Locate the cell with the specified text and output its [X, Y] center coordinate. 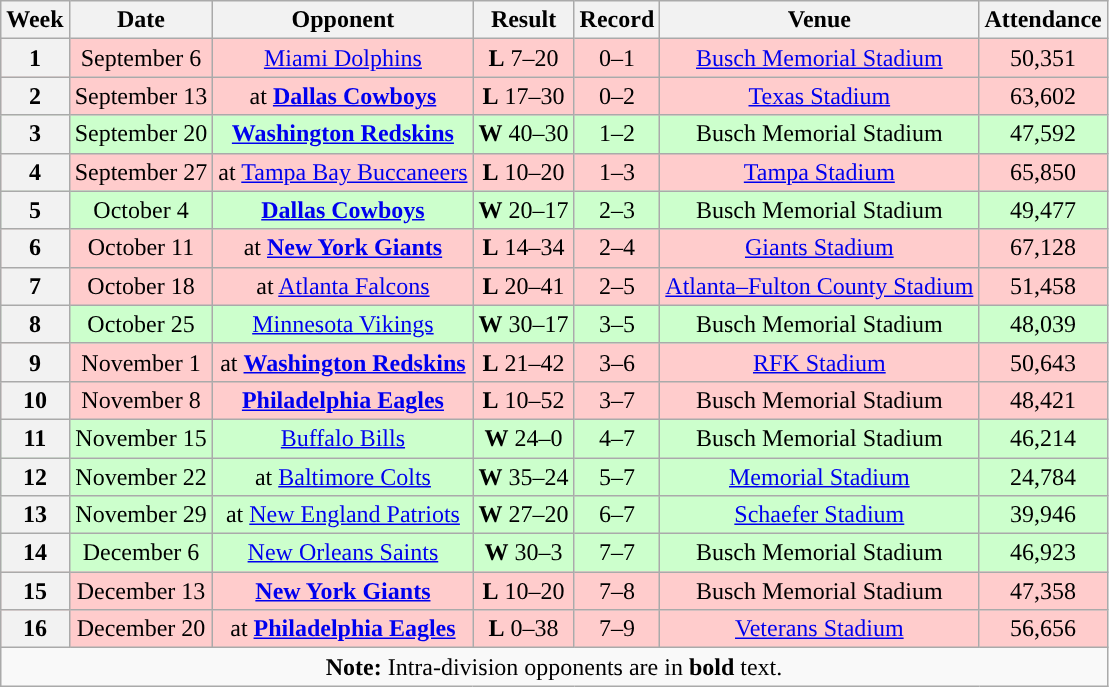
Attendance [1043, 20]
W 27–20 [524, 515]
51,458 [1043, 286]
W 20–17 [524, 210]
Venue [820, 20]
6–7 [617, 515]
L 17–30 [524, 96]
46,923 [1043, 553]
Note: Intra-division opponents are in bold text. [554, 667]
at Washington Redskins [343, 362]
at Tampa Bay Buccaneers [343, 172]
50,351 [1043, 58]
at Philadelphia Eagles [343, 629]
L 20–41 [524, 286]
Schaefer Stadium [820, 515]
Date [141, 20]
Memorial Stadium [820, 477]
at Atlanta Falcons [343, 286]
Texas Stadium [820, 96]
12 [35, 477]
7 [35, 286]
November 29 [141, 515]
48,039 [1043, 324]
November 15 [141, 438]
4 [35, 172]
at Dallas Cowboys [343, 96]
3–5 [617, 324]
Philadelphia Eagles [343, 400]
Veterans Stadium [820, 629]
September 20 [141, 134]
13 [35, 515]
RFK Stadium [820, 362]
3 [35, 134]
67,128 [1043, 248]
2–3 [617, 210]
3–6 [617, 362]
November 8 [141, 400]
47,358 [1043, 591]
L 10–52 [524, 400]
Record [617, 20]
Giants Stadium [820, 248]
Week [35, 20]
W 30–3 [524, 553]
September 6 [141, 58]
Result [524, 20]
2 [35, 96]
0–1 [617, 58]
Atlanta–Fulton County Stadium [820, 286]
15 [35, 591]
5–7 [617, 477]
49,477 [1043, 210]
October 4 [141, 210]
Dallas Cowboys [343, 210]
56,656 [1043, 629]
8 [35, 324]
Opponent [343, 20]
October 25 [141, 324]
0–2 [617, 96]
7–7 [617, 553]
October 18 [141, 286]
New Orleans Saints [343, 553]
16 [35, 629]
Minnesota Vikings [343, 324]
3–7 [617, 400]
2–5 [617, 286]
65,850 [1043, 172]
New York Giants [343, 591]
1–2 [617, 134]
October 11 [141, 248]
5 [35, 210]
7–8 [617, 591]
W 40–30 [524, 134]
December 13 [141, 591]
September 27 [141, 172]
W 30–17 [524, 324]
September 13 [141, 96]
L 14–34 [524, 248]
December 20 [141, 629]
November 1 [141, 362]
L 0–38 [524, 629]
1 [35, 58]
Washington Redskins [343, 134]
at Baltimore Colts [343, 477]
L 7–20 [524, 58]
46,214 [1043, 438]
December 6 [141, 553]
6 [35, 248]
November 22 [141, 477]
63,602 [1043, 96]
9 [35, 362]
at New England Patriots [343, 515]
7–9 [617, 629]
Tampa Stadium [820, 172]
39,946 [1043, 515]
1–3 [617, 172]
Miami Dolphins [343, 58]
W 35–24 [524, 477]
24,784 [1043, 477]
48,421 [1043, 400]
2–4 [617, 248]
at New York Giants [343, 248]
L 21–42 [524, 362]
10 [35, 400]
50,643 [1043, 362]
Buffalo Bills [343, 438]
11 [35, 438]
W 24–0 [524, 438]
4–7 [617, 438]
14 [35, 553]
47,592 [1043, 134]
